Detect which cell encompasses the target text, then output its [x, y] center coordinate. 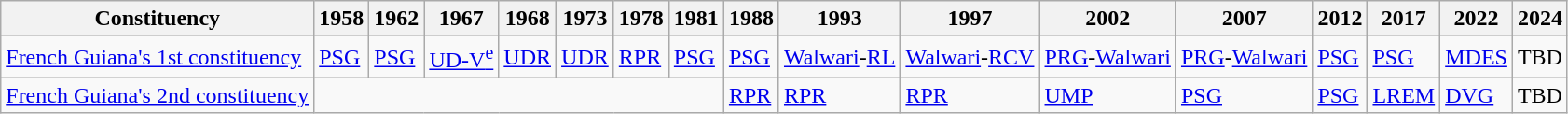
1988 [751, 19]
2007 [1244, 19]
1973 [585, 19]
2017 [1404, 19]
DVG [1477, 95]
1967 [461, 19]
Walwari-RCV [970, 58]
1958 [341, 19]
2012 [1341, 19]
Walwari-RL [839, 58]
2022 [1477, 19]
UD-Ve [461, 58]
UMP [1107, 95]
French Guiana's 1st constituency [158, 58]
2024 [1540, 19]
LREM [1404, 95]
Constituency [158, 19]
1981 [695, 19]
1978 [641, 19]
2002 [1107, 19]
1962 [397, 19]
MDES [1477, 58]
French Guiana's 2nd constituency [158, 95]
1997 [970, 19]
1968 [528, 19]
1993 [839, 19]
